Scan for the cell matching the given text and deliver its [X, Y] coordinate at center. 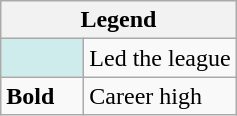
Led the league [160, 58]
Career high [160, 96]
Legend [118, 20]
Bold [42, 96]
